Identify which cell holds the provided text, then report its [x, y] central coordinate. 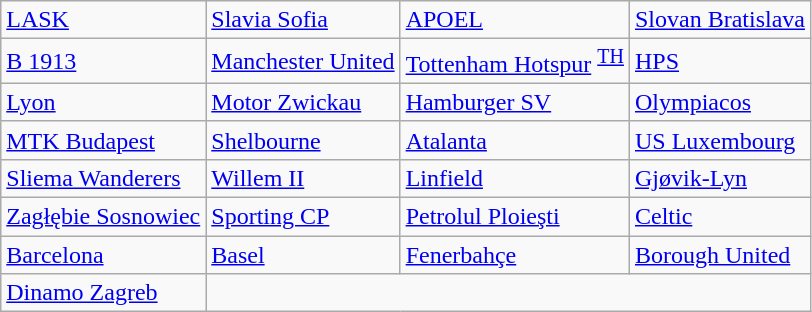
Zagłębie Sosnowiec [104, 217]
Hamburger SV [514, 102]
Gjøvik-Lyn [720, 178]
Sporting CP [303, 217]
Manchester United [303, 62]
Petrolul Ploieşti [514, 217]
Willem II [303, 178]
Olympiacos [720, 102]
Slovan Bratislava [720, 20]
Basel [303, 255]
B 1913 [104, 62]
Shelbourne [303, 140]
Dinamo Zagreb [104, 293]
HPS [720, 62]
Tottenham Hotspur TH [514, 62]
Atalanta [514, 140]
Sliema Wanderers [104, 178]
US Luxembourg [720, 140]
MTK Budapest [104, 140]
Fenerbahçe [514, 255]
Motor Zwickau [303, 102]
Linfield [514, 178]
APOEL [514, 20]
LASK [104, 20]
Barcelona [104, 255]
Borough United [720, 255]
Celtic [720, 217]
Lyon [104, 102]
Slavia Sofia [303, 20]
